For the text-containing cell, return its midpoint in (x, y) coordinate format. 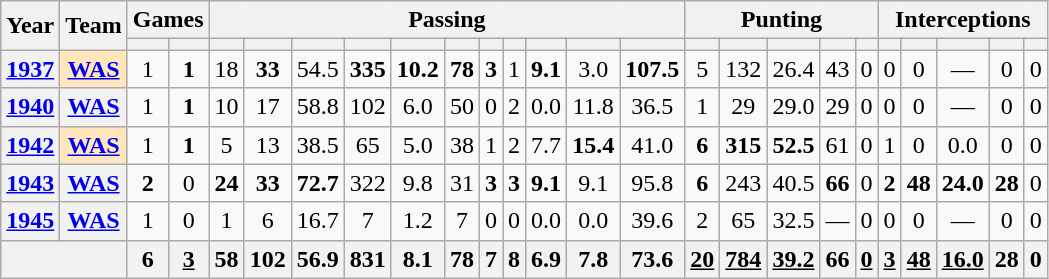
Punting (782, 20)
1937 (30, 69)
58 (226, 259)
10 (226, 107)
Games (168, 20)
315 (744, 145)
24 (226, 183)
43 (838, 69)
58.8 (318, 107)
13 (268, 145)
11.8 (594, 107)
52.5 (794, 145)
15.4 (594, 145)
132 (744, 69)
16.0 (962, 259)
7.7 (546, 145)
61 (838, 145)
32.5 (794, 221)
40.5 (794, 183)
335 (368, 69)
1942 (30, 145)
18 (226, 69)
784 (744, 259)
38 (462, 145)
26.4 (794, 69)
24.0 (962, 183)
72.7 (318, 183)
41.0 (652, 145)
Team (94, 26)
20 (702, 259)
8.1 (418, 259)
50 (462, 107)
16.7 (318, 221)
17 (268, 107)
Year (30, 26)
243 (744, 183)
6.9 (546, 259)
95.8 (652, 183)
1940 (30, 107)
8 (514, 259)
6.0 (418, 107)
Passing (447, 20)
31 (462, 183)
38.5 (318, 145)
107.5 (652, 69)
7.8 (594, 259)
1945 (30, 221)
10.2 (418, 69)
36.5 (652, 107)
39.2 (794, 259)
29.0 (794, 107)
73.6 (652, 259)
322 (368, 183)
1943 (30, 183)
3.0 (594, 69)
5.0 (418, 145)
39.6 (652, 221)
54.5 (318, 69)
9.8 (418, 183)
Interceptions (962, 20)
56.9 (318, 259)
831 (368, 259)
1.2 (418, 221)
